Provide the (X, Y) coordinate of the cell's center where the given text is located.  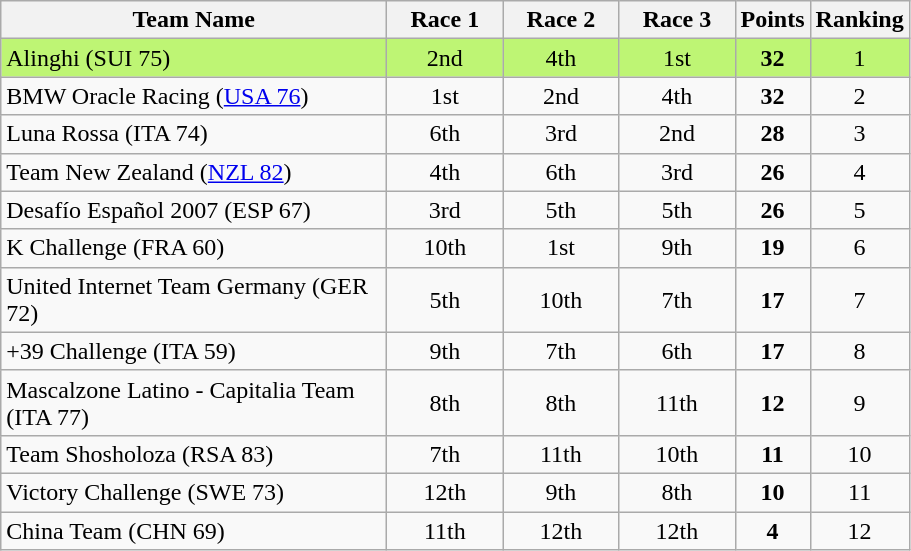
BMW Oracle Racing (USA 76) (194, 96)
United Internet Team Germany (GER 72) (194, 300)
8 (860, 351)
1 (860, 58)
2 (860, 96)
+39 Challenge (ITA 59) (194, 351)
3 (860, 134)
9 (860, 402)
5 (860, 210)
Team Name (194, 20)
Victory Challenge (SWE 73) (194, 492)
7 (860, 300)
Race 3 (677, 20)
Race 1 (445, 20)
Desafío Español 2007 (ESP 67) (194, 210)
6 (860, 248)
Points (772, 20)
China Team (CHN 69) (194, 531)
Team New Zealand (NZL 82) (194, 172)
K Challenge (FRA 60) (194, 248)
Team Shosholoza (RSA 83) (194, 454)
Alinghi (SUI 75) (194, 58)
Luna Rossa (ITA 74) (194, 134)
28 (772, 134)
Ranking (860, 20)
Mascalzone Latino - Capitalia Team (ITA 77) (194, 402)
Race 2 (561, 20)
19 (772, 248)
